Locate the cell with the specified text and output its [X, Y] center coordinate. 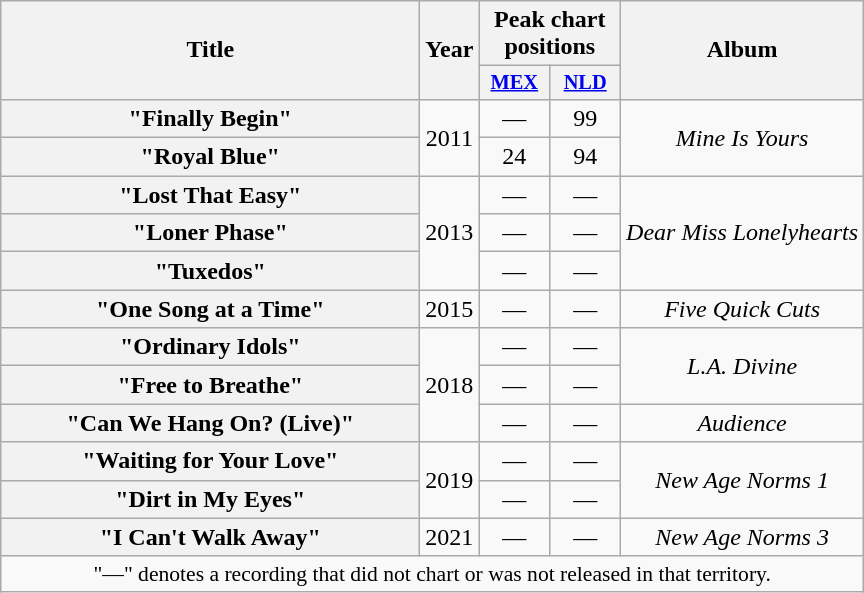
New Age Norms 1 [742, 480]
"Ordinary Idols" [210, 347]
NLD [586, 83]
2019 [450, 480]
L.A. Divine [742, 366]
MEX [514, 83]
"Loner Phase" [210, 233]
94 [586, 157]
2013 [450, 233]
Title [210, 50]
99 [586, 118]
Audience [742, 423]
Five Quick Cuts [742, 309]
2021 [450, 537]
"I Can't Walk Away" [210, 537]
"Dirt in My Eyes" [210, 499]
2018 [450, 385]
"One Song at a Time" [210, 309]
2015 [450, 309]
"Free to Breathe" [210, 385]
Album [742, 50]
"Lost That Easy" [210, 195]
"Finally Begin" [210, 118]
2011 [450, 137]
Year [450, 50]
New Age Norms 3 [742, 537]
"Royal Blue" [210, 157]
Dear Miss Lonelyhearts [742, 233]
"—" denotes a recording that did not chart or was not released in that territory. [432, 574]
"Waiting for Your Love" [210, 461]
Mine Is Yours [742, 137]
"Tuxedos" [210, 271]
"Can We Hang On? (Live)" [210, 423]
Peak chart positions [550, 34]
24 [514, 157]
